Output the (x, y) coordinate of the center of the cell containing the given text.  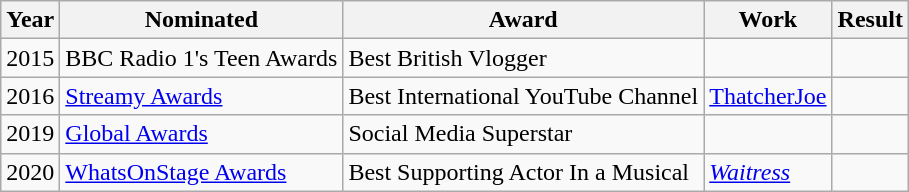
Result (870, 20)
Work (768, 20)
Year (30, 20)
ThatcherJoe (768, 96)
Global Awards (202, 134)
Best Supporting Actor In a Musical (524, 172)
2020 (30, 172)
2016 (30, 96)
BBC Radio 1's Teen Awards (202, 58)
Award (524, 20)
Streamy Awards (202, 96)
2015 (30, 58)
WhatsOnStage Awards (202, 172)
Best British Vlogger (524, 58)
Nominated (202, 20)
Waitress (768, 172)
Social Media Superstar (524, 134)
Best International YouTube Channel (524, 96)
2019 (30, 134)
